Identify which cell holds the provided text, then report its (X, Y) central coordinate. 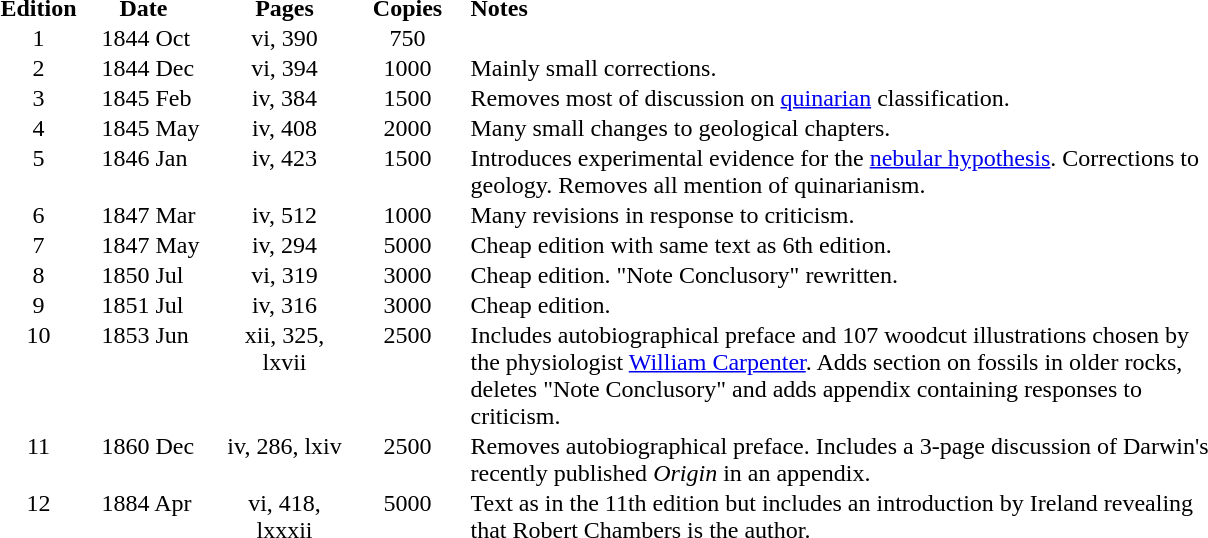
vi, 319 (284, 275)
1846 Jan (162, 172)
iv, 512 (284, 215)
xii, 325, lxvii (284, 376)
1847 May (162, 245)
iv, 408 (284, 128)
1851 Jul (162, 305)
iv, 423 (284, 172)
vi, 390 (284, 38)
iv, 294 (284, 245)
5000 (408, 245)
vi, 394 (284, 68)
1844 Dec (162, 68)
1853 Jun (162, 376)
iv, 316 (284, 305)
iv, 286, lxiv (284, 460)
1845 Feb (162, 98)
1847 Mar (162, 215)
1860 Dec (162, 460)
iv, 384 (284, 98)
750 (408, 38)
2000 (408, 128)
1845 May (162, 128)
1850 Jul (162, 275)
1844 Oct (162, 38)
